Identify which cell holds the provided text, then report its [x, y] central coordinate. 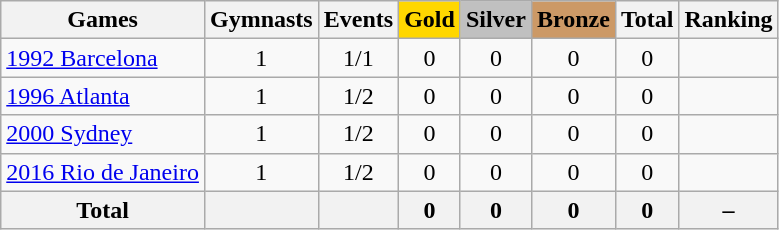
Silver [496, 20]
Ranking [728, 20]
Games [103, 20]
Bronze [573, 20]
2016 Rio de Janeiro [103, 172]
1/1 [358, 58]
1996 Atlanta [103, 96]
1992 Barcelona [103, 58]
Events [358, 20]
2000 Sydney [103, 134]
Gymnasts [261, 20]
– [728, 210]
Gold [430, 20]
